Extract the [x, y] coordinate from the center of the cell holding the provided text.  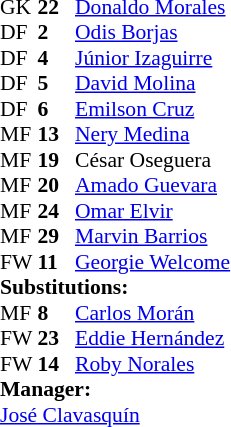
Odis Borjas [152, 33]
Substitutions: [115, 287]
24 [57, 211]
19 [57, 160]
Manager: [115, 389]
Georgie Welcome [152, 262]
13 [57, 135]
6 [57, 109]
Júnior Izaguirre [152, 58]
César Oseguera [152, 160]
8 [57, 313]
4 [57, 58]
Amado Guevara [152, 185]
29 [57, 237]
23 [57, 339]
20 [57, 185]
2 [57, 33]
Marvin Barrios [152, 237]
Eddie Hernández [152, 339]
Nery Medina [152, 135]
14 [57, 364]
Emilson Cruz [152, 109]
5 [57, 83]
11 [57, 262]
Roby Norales [152, 364]
Omar Elvir [152, 211]
David Molina [152, 83]
Carlos Morán [152, 313]
